Locate the cell with the specified text and output its [x, y] center coordinate. 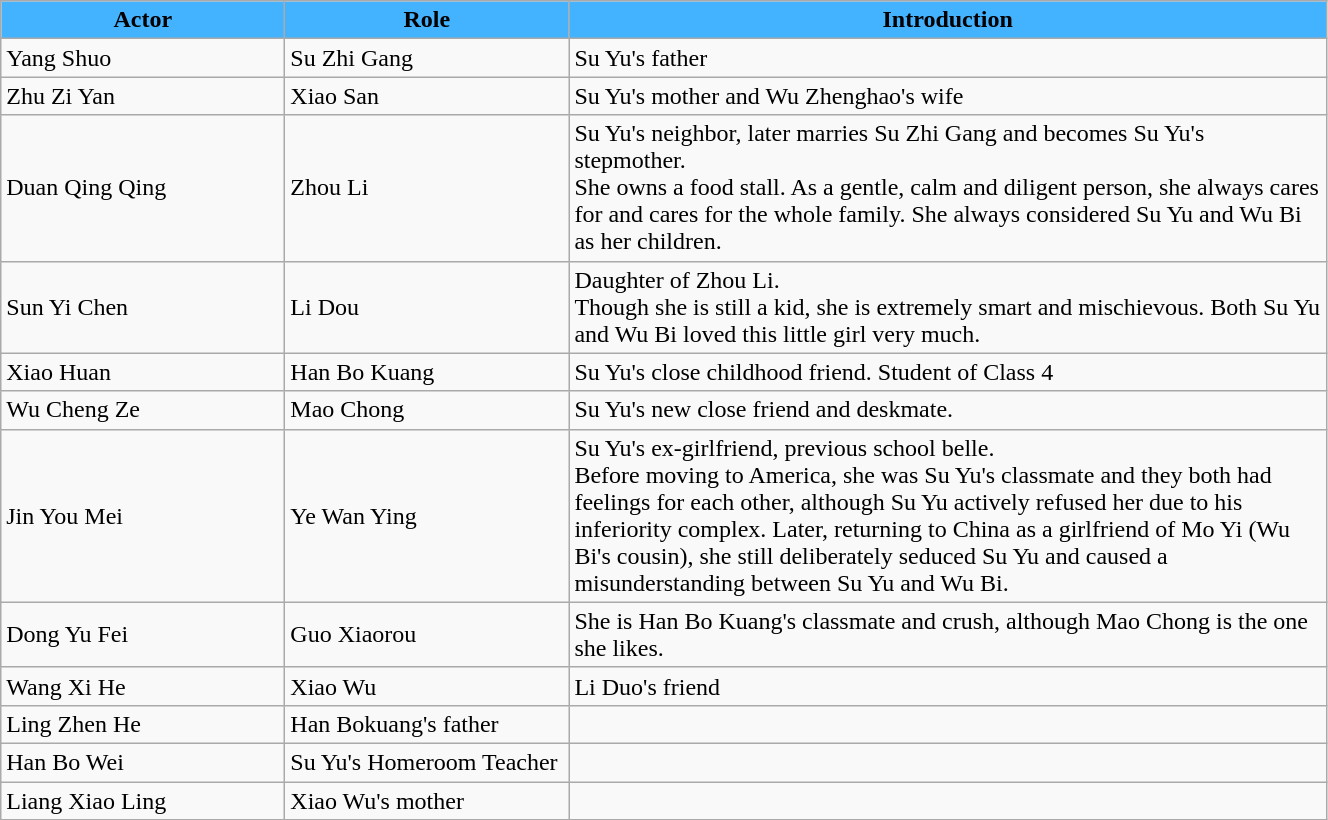
Zhu Zi Yan [143, 96]
Dong Yu Fei [143, 634]
Sun Yi Chen [143, 307]
Jin You Mei [143, 516]
Guo Xiaorou [427, 634]
Han Bo Wei [143, 762]
Xiao Huan [143, 372]
Su Yu's new close friend and deskmate. [948, 410]
Su Yu's father [948, 58]
Wu Cheng Ze [143, 410]
Wang Xi He [143, 686]
Mao Chong [427, 410]
Han Bokuang's father [427, 724]
Role [427, 20]
Zhou Li [427, 188]
Ling Zhen He [143, 724]
Han Bo Kuang [427, 372]
Su Zhi Gang [427, 58]
Su Yu's close childhood friend. Student of Class 4 [948, 372]
Actor [143, 20]
Li Duo's friend [948, 686]
Xiao San [427, 96]
She is Han Bo Kuang's classmate and crush, although Mao Chong is the one she likes. [948, 634]
Introduction [948, 20]
Xiao Wu [427, 686]
Li Dou [427, 307]
Liang Xiao Ling [143, 801]
Su Yu's mother and Wu Zhenghao's wife [948, 96]
Ye Wan Ying [427, 516]
Yang Shuo [143, 58]
Duan Qing Qing [143, 188]
Xiao Wu's mother [427, 801]
Daughter of Zhou Li.Though she is still a kid, she is extremely smart and mischievous. Both Su Yu and Wu Bi loved this little girl very much. [948, 307]
Su Yu's Homeroom Teacher [427, 762]
